Pinpoint the cell where the given text exists, returning its (x, y) midpoint coordinate. 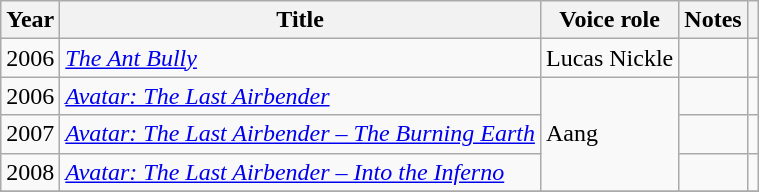
The Ant Bully (300, 58)
Lucas Nickle (609, 58)
2007 (30, 134)
Notes (713, 20)
Title (300, 20)
Year (30, 20)
Avatar: The Last Airbender – Into the Inferno (300, 172)
Avatar: The Last Airbender (300, 96)
Avatar: The Last Airbender – The Burning Earth (300, 134)
2008 (30, 172)
Aang (609, 134)
Voice role (609, 20)
